Find where the given text appears and provide that cell's center as (X, Y) coordinate. 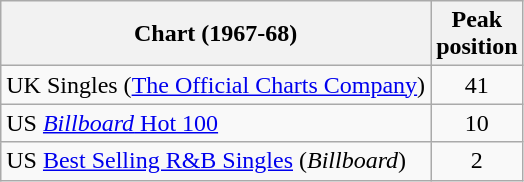
41 (477, 85)
UK Singles (The Official Charts Company) (216, 85)
10 (477, 123)
Chart (1967-68) (216, 34)
US Best Selling R&B Singles (Billboard) (216, 161)
Peakposition (477, 34)
US Billboard Hot 100 (216, 123)
2 (477, 161)
